Find where the given text appears and provide that cell's center as [X, Y] coordinate. 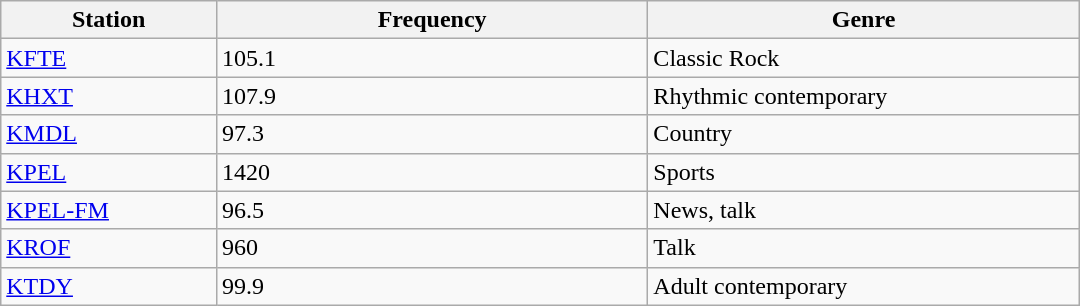
KPEL [109, 172]
Genre [864, 20]
Frequency [432, 20]
KFTE [109, 58]
KMDL [109, 134]
Station [109, 20]
KHXT [109, 96]
KTDY [109, 286]
Classic Rock [864, 58]
Sports [864, 172]
99.9 [432, 286]
News, talk [864, 210]
Talk [864, 248]
Rhythmic contemporary [864, 96]
Country [864, 134]
Adult contemporary [864, 286]
105.1 [432, 58]
107.9 [432, 96]
KROF [109, 248]
1420 [432, 172]
960 [432, 248]
96.5 [432, 210]
KPEL-FM [109, 210]
97.3 [432, 134]
